Determine the (X, Y) coordinate at the center of the cell enclosing the given text.  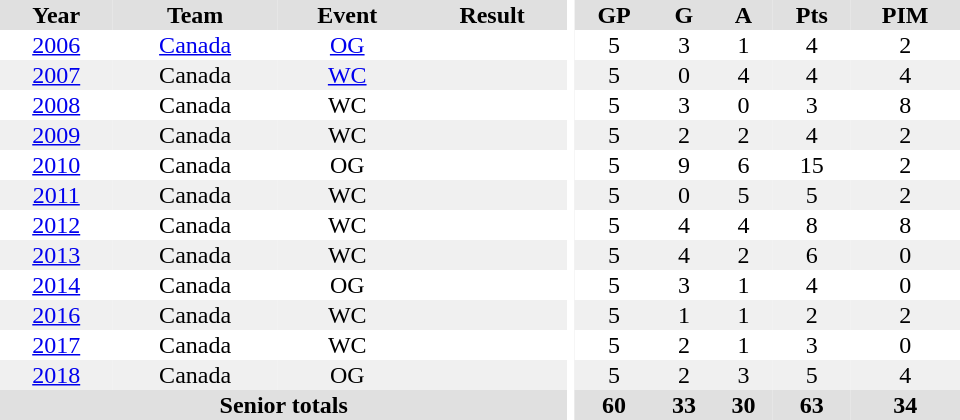
15 (812, 165)
2009 (56, 135)
9 (684, 165)
2013 (56, 255)
G (684, 15)
Year (56, 15)
60 (614, 405)
Event (348, 15)
GP (614, 15)
2012 (56, 225)
Pts (812, 15)
A (744, 15)
2014 (56, 285)
2008 (56, 105)
Team (194, 15)
2007 (56, 75)
2011 (56, 195)
Senior totals (284, 405)
2017 (56, 345)
63 (812, 405)
30 (744, 405)
2006 (56, 45)
2016 (56, 315)
PIM (905, 15)
2010 (56, 165)
Result (492, 15)
33 (684, 405)
34 (905, 405)
2018 (56, 375)
